Determine the (x, y) coordinate at the center of the cell enclosing the given text.  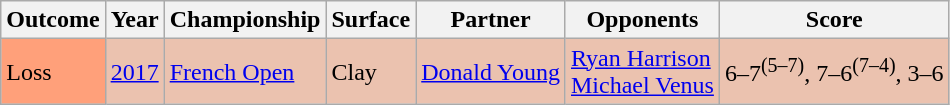
Surface (371, 20)
Partner (491, 20)
6–7(5–7), 7–6(7–4), 3–6 (834, 72)
Loss (53, 72)
Ryan Harrison Michael Venus (642, 72)
Championship (245, 20)
French Open (245, 72)
2017 (134, 72)
Outcome (53, 20)
Opponents (642, 20)
Donald Young (491, 72)
Year (134, 20)
Clay (371, 72)
Score (834, 20)
